Scan for the cell matching the given text and deliver its [X, Y] coordinate at center. 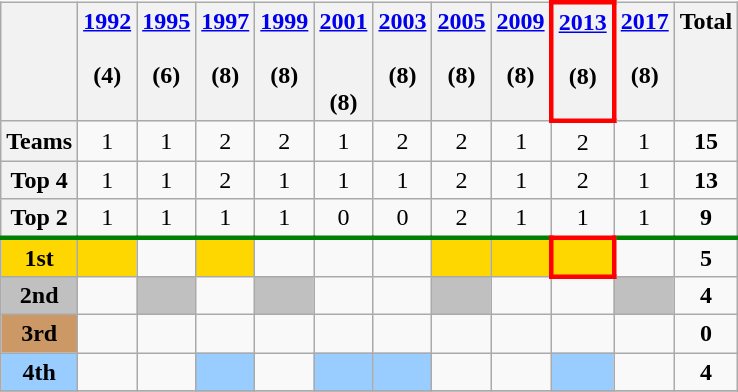
2013(8) [583, 62]
2009(8) [522, 62]
5 [706, 257]
Teams [40, 141]
Top 4 [40, 180]
15 [706, 141]
1st [40, 257]
2017(8) [644, 62]
Total [706, 62]
1999(8) [284, 62]
2003(8) [402, 62]
1995(6) [166, 62]
3rd [40, 334]
4th [40, 372]
1997(8) [226, 62]
2001(8) [344, 62]
9 [706, 218]
Top 2 [40, 218]
13 [706, 180]
2005(8) [462, 62]
1992(4) [108, 62]
2nd [40, 296]
